Find where the given text appears and provide that cell's center as (X, Y) coordinate. 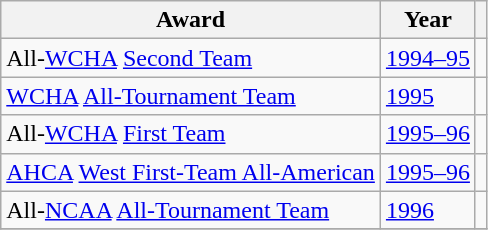
All-WCHA First Team (191, 134)
1995 (428, 96)
All-NCAA All-Tournament Team (191, 210)
Year (428, 20)
Award (191, 20)
1996 (428, 210)
All-WCHA Second Team (191, 58)
AHCA West First-Team All-American (191, 172)
1994–95 (428, 58)
WCHA All-Tournament Team (191, 96)
